Scan for the cell matching the given text and deliver its [X, Y] coordinate at center. 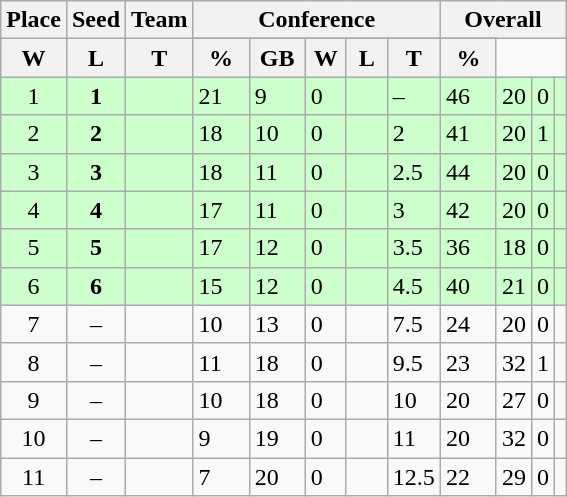
44 [468, 172]
27 [514, 400]
Seed [96, 20]
9.5 [414, 362]
13 [277, 324]
GB [277, 58]
42 [468, 210]
Place [34, 20]
15 [221, 286]
41 [468, 134]
Overall [502, 20]
Conference [316, 20]
36 [468, 248]
4.5 [414, 286]
12.5 [414, 477]
2.5 [414, 172]
40 [468, 286]
29 [514, 477]
19 [277, 438]
22 [468, 477]
Team [160, 20]
7.5 [414, 324]
23 [468, 362]
24 [468, 324]
46 [468, 96]
3.5 [414, 248]
8 [34, 362]
